Extract the [X, Y] coordinate from the center of the cell holding the provided text.  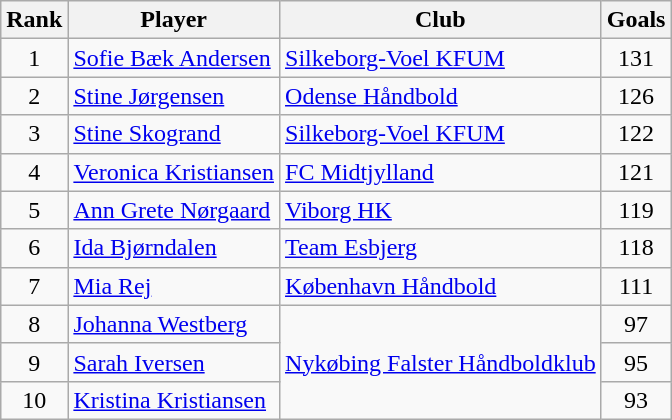
Mia Rej [174, 286]
Team Esbjerg [441, 248]
95 [636, 362]
Sofie Bæk Andersen [174, 58]
Goals [636, 20]
126 [636, 96]
93 [636, 400]
Viborg HK [441, 210]
Odense Håndbold [441, 96]
Rank [34, 20]
10 [34, 400]
118 [636, 248]
Ida Bjørndalen [174, 248]
2 [34, 96]
97 [636, 324]
Club [441, 20]
3 [34, 134]
Nykøbing Falster Håndboldklub [441, 362]
5 [34, 210]
Stine Jørgensen [174, 96]
Johanna Westberg [174, 324]
9 [34, 362]
Veronica Kristiansen [174, 172]
Stine Skogrand [174, 134]
122 [636, 134]
FC Midtjylland [441, 172]
København Håndbold [441, 286]
Sarah Iversen [174, 362]
1 [34, 58]
7 [34, 286]
119 [636, 210]
121 [636, 172]
4 [34, 172]
Ann Grete Nørgaard [174, 210]
6 [34, 248]
Player [174, 20]
Kristina Kristiansen [174, 400]
8 [34, 324]
131 [636, 58]
111 [636, 286]
